Search for the cell housing the specified text and yield its [X, Y] center coordinate. 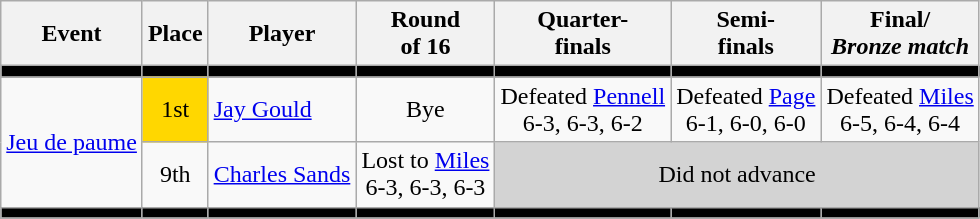
Semi-finals [746, 34]
Round of 16 [426, 34]
Defeated Miles 6-5, 6-4, 6-4 [900, 110]
Bye [426, 110]
Final/Bronze match [900, 34]
Jay Gould [282, 110]
Place [175, 34]
1st [175, 110]
Did not advance [737, 174]
Player [282, 34]
Event [72, 34]
9th [175, 174]
Quarter-finals [583, 34]
Defeated Page 6-1, 6-0, 6-0 [746, 110]
Defeated Pennell 6-3, 6-3, 6-2 [583, 110]
Charles Sands [282, 174]
Jeu de paume [72, 142]
Lost to Miles 6-3, 6-3, 6-3 [426, 174]
